Provide the [x, y] coordinate of the cell's center where the given text is located.  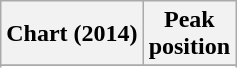
Peakposition [189, 34]
Chart (2014) [72, 34]
